Return the [X, Y] coordinate for the center point of the cell that contains the specified text.  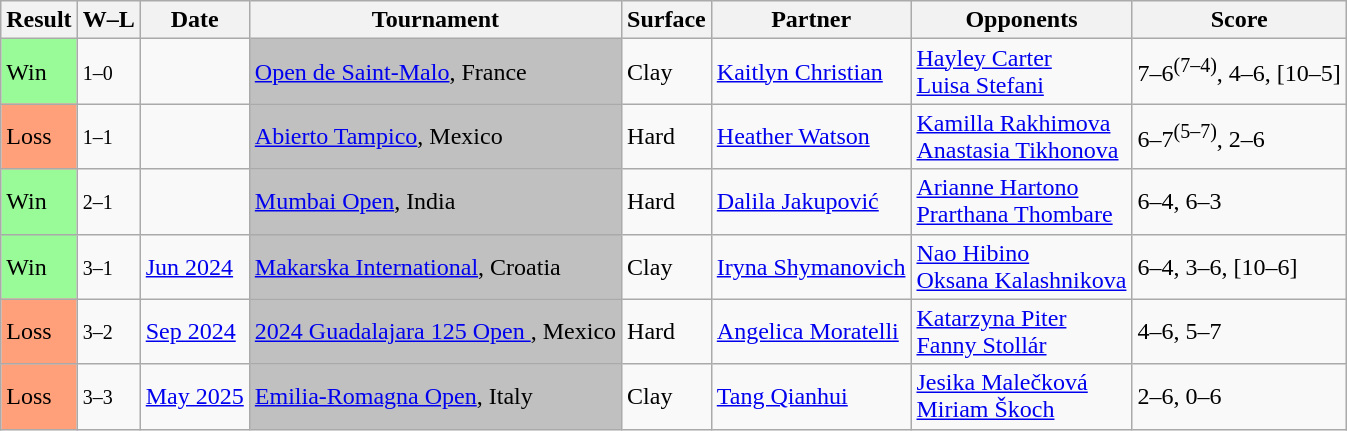
Date [194, 20]
Opponents [1022, 20]
6–4, 3–6, [10–6] [1239, 266]
Tournament [435, 20]
4–6, 5–7 [1239, 332]
W–L [108, 20]
Kaitlyn Christian [811, 72]
3–3 [108, 396]
Sep 2024 [194, 332]
1–1 [108, 136]
May 2025 [194, 396]
Kamilla Rakhimova Anastasia Tikhonova [1022, 136]
6–4, 6–3 [1239, 202]
7–6(7–4), 4–6, [10–5] [1239, 72]
2–1 [108, 202]
2–6, 0–6 [1239, 396]
Tang Qianhui [811, 396]
Score [1239, 20]
Jun 2024 [194, 266]
Hayley Carter Luisa Stefani [1022, 72]
Arianne Hartono Prarthana Thombare [1022, 202]
Iryna Shymanovich [811, 266]
Heather Watson [811, 136]
Jesika Malečková Miriam Škoch [1022, 396]
6–7(5–7), 2–6 [1239, 136]
Surface [667, 20]
Mumbai Open, India [435, 202]
Nao Hibino Oksana Kalashnikova [1022, 266]
Dalila Jakupović [811, 202]
1–0 [108, 72]
Makarska International, Croatia [435, 266]
2024 Guadalajara 125 Open , Mexico [435, 332]
Emilia-Romagna Open, Italy [435, 396]
Open de Saint-Malo, France [435, 72]
3–2 [108, 332]
Abierto Tampico, Mexico [435, 136]
Partner [811, 20]
Angelica Moratelli [811, 332]
3–1 [108, 266]
Result [39, 20]
Katarzyna Piter Fanny Stollár [1022, 332]
